Find where the given text appears and provide that cell's center as (x, y) coordinate. 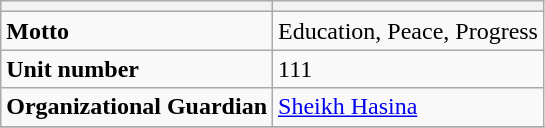
Unit number (137, 69)
Motto (137, 31)
Sheikh Hasina (408, 107)
Organizational Guardian (137, 107)
111 (408, 69)
Education, Peace, Progress (408, 31)
